Return [x, y] of the center of cell containing provided text 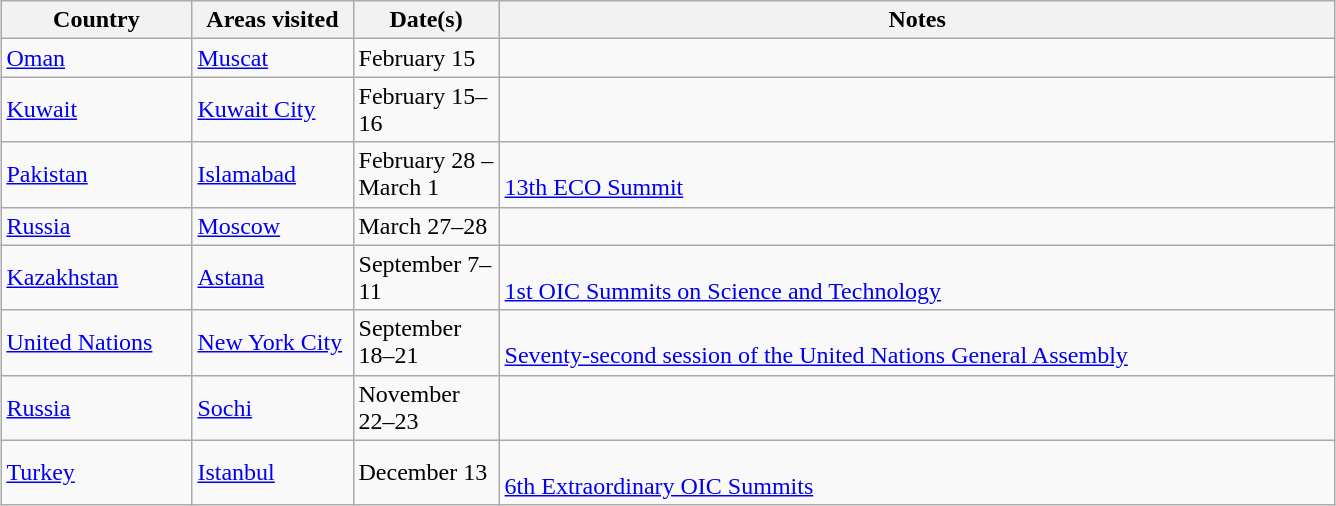
Kuwait [96, 110]
Date(s) [426, 20]
September 18–21 [426, 342]
Astana [272, 278]
Oman [96, 58]
Islamabad [272, 174]
Country [96, 20]
Turkey [96, 472]
6th Extraordinary OIC Summits [917, 472]
13th ECO Summit [917, 174]
Pakistan [96, 174]
February 15–16 [426, 110]
New York City [272, 342]
December 13 [426, 472]
February 15 [426, 58]
Kuwait City [272, 110]
Muscat [272, 58]
Notes [917, 20]
Sochi [272, 408]
March 27–28 [426, 226]
September 7–11 [426, 278]
Seventy-second session of the United Nations General Assembly [917, 342]
United Nations [96, 342]
Istanbul [272, 472]
November 22–23 [426, 408]
Kazakhstan [96, 278]
Areas visited [272, 20]
Moscow [272, 226]
February 28 – March 1 [426, 174]
1st OIC Summits on Science and Technology [917, 278]
